Pinpoint the cell where the given text exists, returning its [x, y] midpoint coordinate. 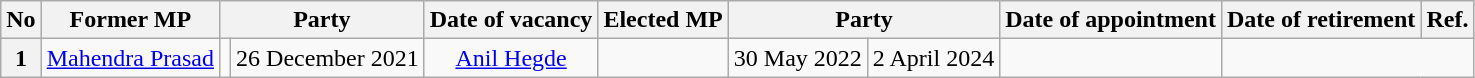
No [21, 20]
26 December 2021 [328, 58]
Date of retirement [1320, 20]
Elected MP [663, 20]
Anil Hegde [511, 58]
30 May 2022 [798, 58]
1 [21, 58]
Former MP [130, 20]
Date of appointment [1111, 20]
Date of vacancy [511, 20]
Ref. [1448, 20]
Mahendra Prasad [130, 58]
2 April 2024 [933, 58]
